Capture the cell that displays the provided text and extract its [x, y] central coordinate. 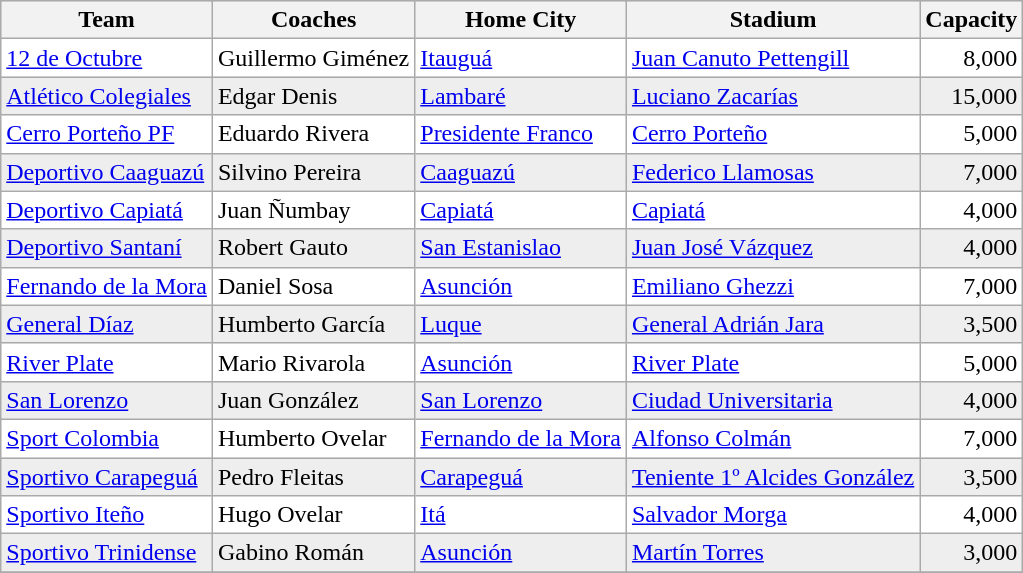
Sportivo Trinidense [107, 553]
15,000 [972, 96]
Presidente Franco [521, 134]
Robert Gauto [313, 248]
Juan José Vázquez [772, 248]
Gabino Román [313, 553]
Eduardo Rivera [313, 134]
Atlético Colegiales [107, 96]
Luciano Zacarías [772, 96]
General Adrián Jara [772, 324]
San Estanislao [521, 248]
Guillermo Giménez [313, 58]
Sport Colombia [107, 438]
General Díaz [107, 324]
Itá [521, 515]
Edgar Denis [313, 96]
12 de Octubre [107, 58]
Juan Ñumbay [313, 210]
Alfonso Colmán [772, 438]
Daniel Sosa [313, 286]
Sportivo Carapeguá [107, 477]
Salvador Morga [772, 515]
Caaguazú [521, 172]
Emiliano Ghezzi [772, 286]
Itauguá [521, 58]
Capacity [972, 20]
Ciudad Universitaria [772, 400]
Martín Torres [772, 553]
Silvino Pereira [313, 172]
Deportivo Capiatá [107, 210]
Team [107, 20]
Hugo Ovelar [313, 515]
Deportivo Santaní [107, 248]
Juan Canuto Pettengill [772, 58]
Mario Rivarola [313, 362]
Sportivo Iteño [107, 515]
Coaches [313, 20]
Lambaré [521, 96]
Deportivo Caaguazú [107, 172]
Juan González [313, 400]
Teniente 1º Alcides González [772, 477]
Stadium [772, 20]
Cerro Porteño PF [107, 134]
Federico Llamosas [772, 172]
Humberto Ovelar [313, 438]
Luque [521, 324]
Humberto García [313, 324]
3,000 [972, 553]
Home City [521, 20]
Pedro Fleitas [313, 477]
8,000 [972, 58]
Cerro Porteño [772, 134]
Carapeguá [521, 477]
